Locate the cell with the specified text and output its [X, Y] center coordinate. 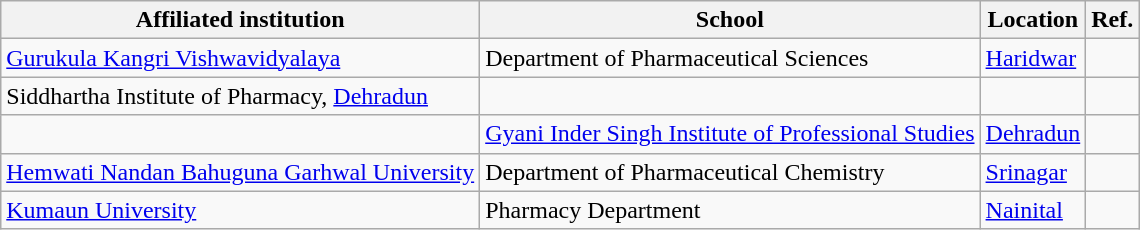
Srinagar [1033, 172]
Affiliated institution [240, 20]
School [730, 20]
Gurukula Kangri Vishwavidyalaya [240, 58]
Siddhartha Institute of Pharmacy, Dehradun [240, 96]
Location [1033, 20]
Department of Pharmaceutical Chemistry [730, 172]
Nainital [1033, 210]
Kumaun University [240, 210]
Gyani Inder Singh Institute of Professional Studies [730, 134]
Dehradun [1033, 134]
Pharmacy Department [730, 210]
Department of Pharmaceutical Sciences [730, 58]
Hemwati Nandan Bahuguna Garhwal University [240, 172]
Ref. [1112, 20]
Haridwar [1033, 58]
